Return the (X, Y) coordinate for the center point of the cell that contains the specified text.  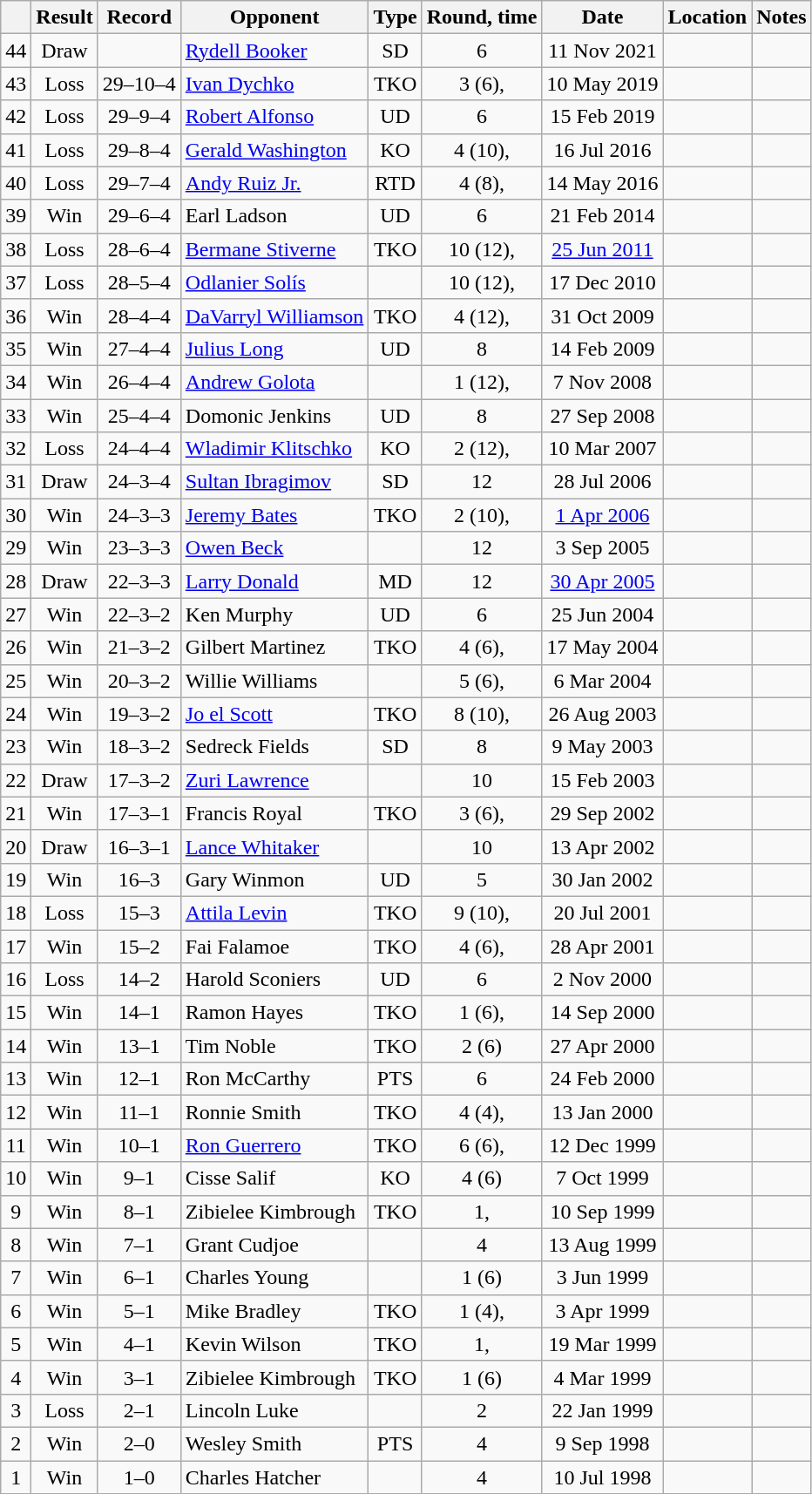
29–6–4 (139, 216)
1 (6), (482, 1013)
33 (16, 416)
16–3 (139, 879)
1 (4), (482, 1311)
10–1 (139, 1145)
16 (16, 980)
23 (16, 747)
15 Feb 2019 (603, 117)
6 Mar 2004 (603, 681)
16 Jul 2016 (603, 150)
43 (16, 84)
Ken Murphy (274, 615)
21–3–2 (139, 648)
30 (16, 515)
Charles Hatcher (274, 1477)
30 Apr 2005 (603, 581)
13–1 (139, 1046)
4 Mar 1999 (603, 1377)
11 (16, 1145)
4 (8), (482, 183)
Lincoln Luke (274, 1410)
Andrew Golota (274, 382)
6 (6), (482, 1145)
24 Feb 2000 (603, 1079)
38 (16, 249)
Attila Levin (274, 913)
11 Nov 2021 (603, 51)
Opponent (274, 17)
Jeremy Bates (274, 515)
3 (16, 1410)
25–4–4 (139, 416)
Owen Beck (274, 548)
24–3–4 (139, 482)
Fai Falamoe (274, 946)
9 Sep 1998 (603, 1443)
3–1 (139, 1377)
28 Jul 2006 (603, 482)
Location (707, 17)
29–9–4 (139, 117)
2–0 (139, 1443)
Zuri Lawrence (274, 780)
1 Apr 2006 (603, 515)
Earl Ladson (274, 216)
Ronnie Smith (274, 1112)
8–1 (139, 1212)
22–3–3 (139, 581)
14 May 2016 (603, 183)
18–3–2 (139, 747)
44 (16, 51)
28–6–4 (139, 249)
Bermane Stiverne (274, 249)
Sultan Ibragimov (274, 482)
Date (603, 17)
27 Sep 2008 (603, 416)
34 (16, 382)
Gerald Washington (274, 150)
32 (16, 449)
13 (16, 1079)
Gary Winmon (274, 879)
Jo el Scott (274, 714)
29 Sep 2002 (603, 813)
Ron Guerrero (274, 1145)
9 May 2003 (603, 747)
4 (4), (482, 1112)
22–3–2 (139, 615)
2–1 (139, 1410)
3 Sep 2005 (603, 548)
21 Feb 2014 (603, 216)
5 (6), (482, 681)
39 (16, 216)
10 Mar 2007 (603, 449)
20 Jul 2001 (603, 913)
15 Feb 2003 (603, 780)
11–1 (139, 1112)
DaVarryl Williamson (274, 316)
7–1 (139, 1245)
1–0 (139, 1477)
4–1 (139, 1344)
2 (12), (482, 449)
Gilbert Martinez (274, 648)
18 (16, 913)
7 (16, 1278)
25 (16, 681)
Andy Ruiz Jr. (274, 183)
29–10–4 (139, 84)
22 (16, 780)
25 Jun 2004 (603, 615)
31 Oct 2009 (603, 316)
2 Nov 2000 (603, 980)
Mike Bradley (274, 1311)
15–2 (139, 946)
2 (10), (482, 515)
Grant Cudjoe (274, 1245)
17 May 2004 (603, 648)
Ivan Dychko (274, 84)
19–3–2 (139, 714)
28 Apr 2001 (603, 946)
29–8–4 (139, 150)
Ron McCarthy (274, 1079)
5–1 (139, 1311)
28–5–4 (139, 282)
15 (16, 1013)
Julius Long (274, 349)
27–4–4 (139, 349)
27 (16, 615)
Wladimir Klitschko (274, 449)
17–3–2 (139, 780)
13 Apr 2002 (603, 846)
Notes (782, 17)
13 Aug 1999 (603, 1245)
Record (139, 17)
12–1 (139, 1079)
17–3–1 (139, 813)
25 Jun 2011 (603, 249)
Ramon Hayes (274, 1013)
1 (16, 1477)
14–1 (139, 1013)
37 (16, 282)
13 Jan 2000 (603, 1112)
Harold Sconiers (274, 980)
Tim Noble (274, 1046)
26–4–4 (139, 382)
35 (16, 349)
17 (16, 946)
12 Dec 1999 (603, 1145)
Robert Alfonso (274, 117)
41 (16, 150)
Charles Young (274, 1278)
20–3–2 (139, 681)
Kevin Wilson (274, 1344)
MD (396, 581)
14 (16, 1046)
29–7–4 (139, 183)
10 Sep 1999 (603, 1212)
4 (12), (482, 316)
Domonic Jenkins (274, 416)
Sedreck Fields (274, 747)
14 Sep 2000 (603, 1013)
Cisse Salif (274, 1178)
26 Aug 2003 (603, 714)
19 (16, 879)
14–2 (139, 980)
7 Oct 1999 (603, 1178)
9 (16, 1212)
RTD (396, 183)
20 (16, 846)
21 (16, 813)
Francis Royal (274, 813)
7 Nov 2008 (603, 382)
8 (10), (482, 714)
26 (16, 648)
19 Mar 1999 (603, 1344)
Type (396, 17)
Larry Donald (274, 581)
4 (10), (482, 150)
1 (12), (482, 382)
9–1 (139, 1178)
30 Jan 2002 (603, 879)
24–4–4 (139, 449)
6–1 (139, 1278)
10 May 2019 (603, 84)
Willie Williams (274, 681)
4 (6) (482, 1178)
40 (16, 183)
Odlanier Solís (274, 282)
Round, time (482, 17)
16–3–1 (139, 846)
36 (16, 316)
9 (10), (482, 913)
14 Feb 2009 (603, 349)
27 Apr 2000 (603, 1046)
15–3 (139, 913)
Lance Whitaker (274, 846)
3 Apr 1999 (603, 1311)
Wesley Smith (274, 1443)
Rydell Booker (274, 51)
31 (16, 482)
3 Jun 1999 (603, 1278)
10 Jul 1998 (603, 1477)
22 Jan 1999 (603, 1410)
24 (16, 714)
17 Dec 2010 (603, 282)
23–3–3 (139, 548)
28–4–4 (139, 316)
28 (16, 581)
42 (16, 117)
2 (6) (482, 1046)
Result (64, 17)
24–3–3 (139, 515)
29 (16, 548)
